Search for the cell housing the specified text and yield its (X, Y) center coordinate. 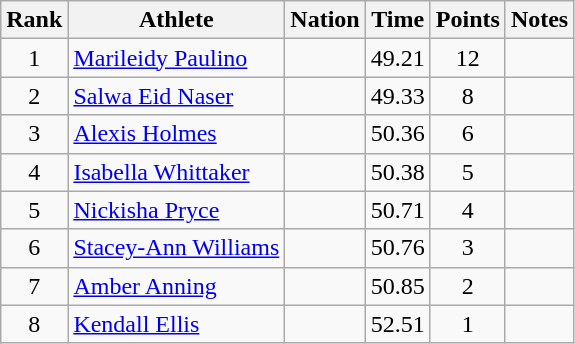
50.38 (398, 172)
Amber Anning (176, 286)
Isabella Whittaker (176, 172)
12 (468, 58)
Athlete (176, 20)
Points (468, 20)
Time (398, 20)
Stacey-Ann Williams (176, 248)
Kendall Ellis (176, 324)
Nation (325, 20)
50.71 (398, 210)
Salwa Eid Naser (176, 96)
50.36 (398, 134)
Notes (539, 20)
Marileidy Paulino (176, 58)
Nickisha Pryce (176, 210)
50.76 (398, 248)
7 (34, 286)
Rank (34, 20)
49.33 (398, 96)
50.85 (398, 286)
Alexis Holmes (176, 134)
52.51 (398, 324)
49.21 (398, 58)
